Find where the given text appears and provide that cell's center as (X, Y) coordinate. 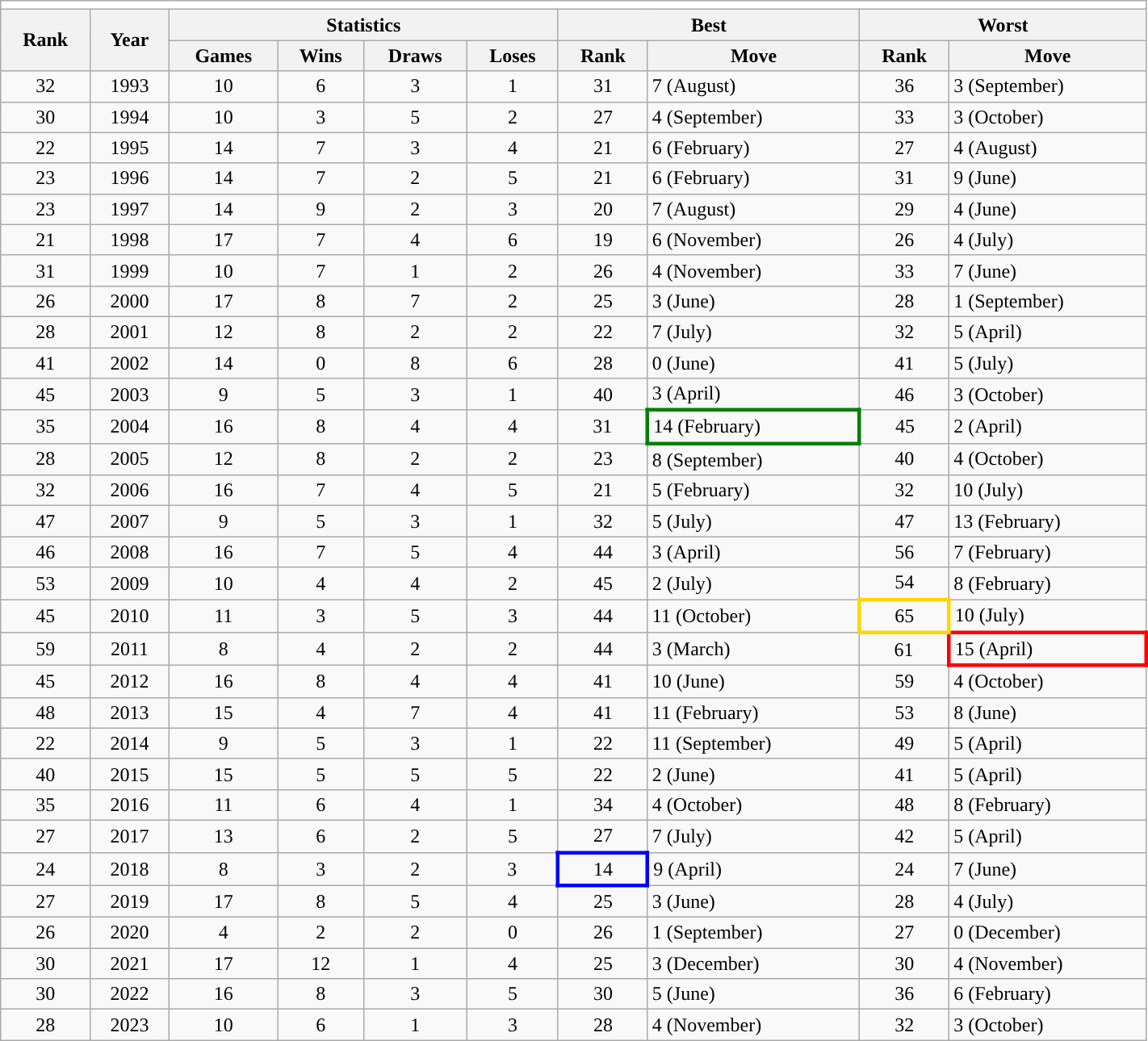
2012 (130, 682)
2016 (130, 805)
54 (904, 583)
2021 (130, 964)
65 (904, 615)
Best (709, 25)
1993 (130, 86)
2003 (130, 395)
2022 (130, 994)
Year (130, 40)
19 (602, 240)
4 (September) (753, 117)
Wins (321, 56)
5 (June) (753, 994)
34 (602, 805)
2009 (130, 583)
8 (June) (1048, 713)
1998 (130, 240)
2002 (130, 362)
Draws (415, 56)
2011 (130, 649)
61 (904, 649)
15 (April) (1048, 649)
49 (904, 743)
9 (June) (1048, 178)
13 (223, 836)
2001 (130, 332)
13 (February) (1048, 521)
2004 (130, 426)
4 (June) (1048, 209)
1997 (130, 209)
1999 (130, 270)
5 (February) (753, 491)
0 (December) (1048, 933)
11 (October) (753, 615)
Worst (1003, 25)
2007 (130, 521)
2000 (130, 301)
8 (September) (753, 459)
2005 (130, 459)
11 (February) (753, 713)
11 (September) (753, 743)
2013 (130, 713)
29 (904, 209)
3 (September) (1048, 86)
56 (904, 552)
2017 (130, 836)
2006 (130, 491)
2 (June) (753, 774)
2 (July) (753, 583)
Loses (512, 56)
2023 (130, 1025)
7 (February) (1048, 552)
2 (April) (1048, 426)
10 (June) (753, 682)
2010 (130, 615)
Statistics (363, 25)
2015 (130, 774)
2008 (130, 552)
2014 (130, 743)
9 (April) (753, 868)
6 (November) (753, 240)
3 (December) (753, 964)
1994 (130, 117)
2020 (130, 933)
2018 (130, 868)
20 (602, 209)
0 (June) (753, 362)
4 (August) (1048, 148)
1996 (130, 178)
3 (March) (753, 649)
42 (904, 836)
2019 (130, 901)
Games (223, 56)
1995 (130, 148)
14 (February) (753, 426)
